Output the [x, y] coordinate of the center of the cell containing the given text.  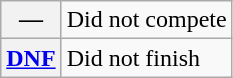
— [31, 20]
Did not finish [146, 58]
Did not compete [146, 20]
DNF [31, 58]
